Detect which cell encompasses the target text, then output its [X, Y] center coordinate. 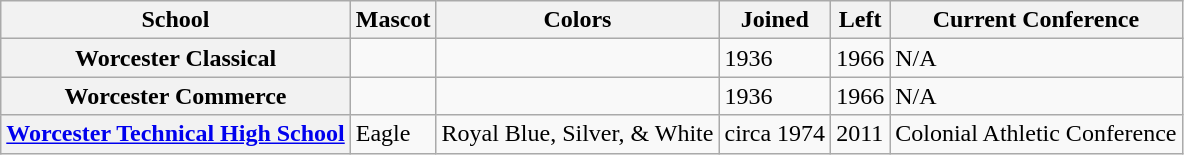
Worcester Commerce [176, 96]
Royal Blue, Silver, & White [578, 134]
Colonial Athletic Conference [1036, 134]
Eagle [393, 134]
Current Conference [1036, 20]
2011 [860, 134]
circa 1974 [775, 134]
Left [860, 20]
Worcester Technical High School [176, 134]
Worcester Classical [176, 58]
School [176, 20]
Mascot [393, 20]
Colors [578, 20]
Joined [775, 20]
